Find where the given text appears and provide that cell's center as (x, y) coordinate. 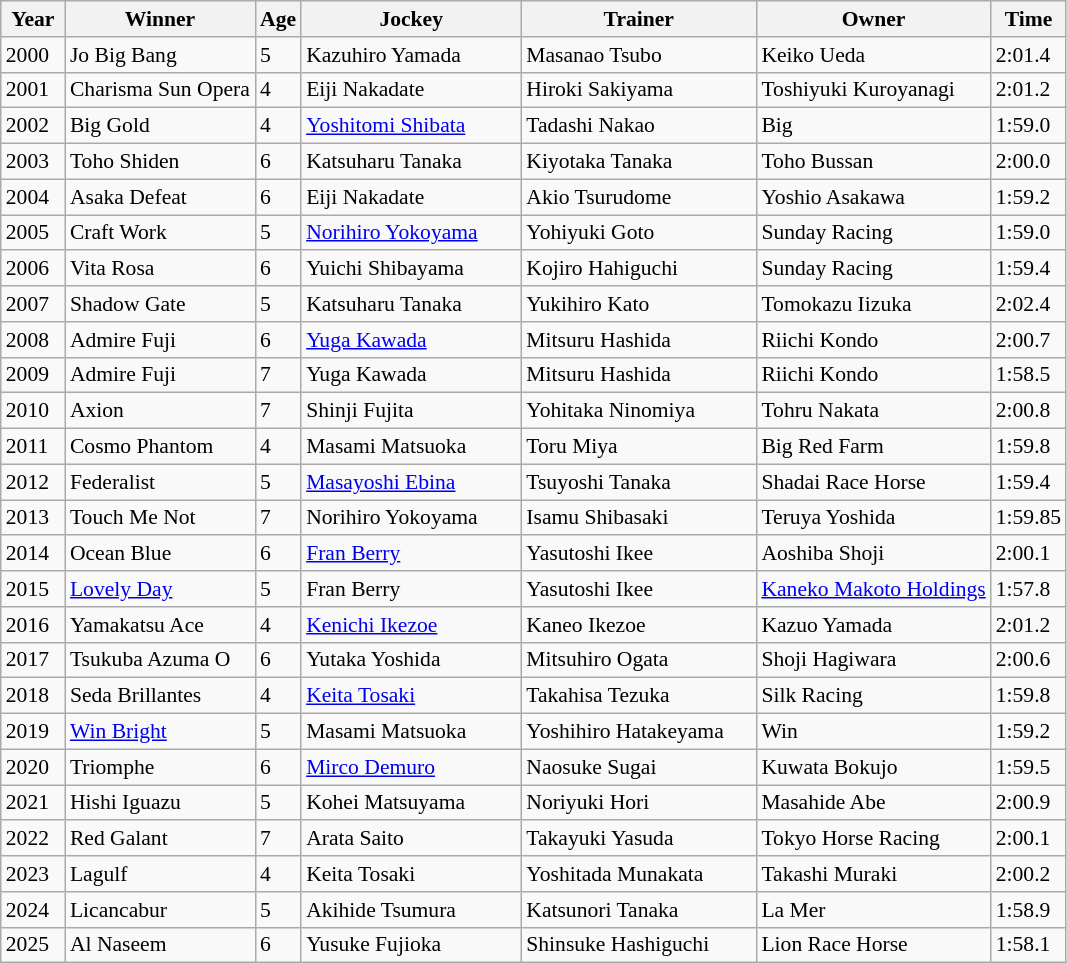
2012 (33, 482)
Craft Work (160, 233)
Toho Bussan (873, 162)
2020 (33, 767)
Seda Brillantes (160, 696)
Age (278, 19)
1:58.5 (1028, 375)
Masanao Tsubo (638, 55)
Shoji Hagiwara (873, 660)
Kojiro Hahiguchi (638, 269)
2:00.8 (1028, 411)
Win Bright (160, 732)
2:01.4 (1028, 55)
Kazuhiro Yamada (411, 55)
Kenichi Ikezoe (411, 625)
2:00.9 (1028, 803)
Toru Miya (638, 447)
Arata Saito (411, 839)
Lion Race Horse (873, 945)
2009 (33, 375)
Yohitaka Ninomiya (638, 411)
Hiroki Sakiyama (638, 90)
Teruya Yoshida (873, 518)
Big Gold (160, 126)
Masayoshi Ebina (411, 482)
Yoshitomi Shibata (411, 126)
Win (873, 732)
Mitsuhiro Ogata (638, 660)
2008 (33, 340)
2004 (33, 197)
2001 (33, 90)
Hishi Iguazu (160, 803)
2019 (33, 732)
Year (33, 19)
Tsuyoshi Tanaka (638, 482)
2013 (33, 518)
2025 (33, 945)
Naosuke Sugai (638, 767)
Toho Shiden (160, 162)
Kaneko Makoto Holdings (873, 589)
1:57.8 (1028, 589)
Yusuke Fujioka (411, 945)
2011 (33, 447)
Katsunori Tanaka (638, 910)
Owner (873, 19)
2010 (33, 411)
2017 (33, 660)
2015 (33, 589)
Shadai Race Horse (873, 482)
Tomokazu Iizuka (873, 304)
Yuichi Shibayama (411, 269)
2018 (33, 696)
Tadashi Nakao (638, 126)
Triomphe (160, 767)
Mirco Demuro (411, 767)
Yutaka Yoshida (411, 660)
Shinji Fujita (411, 411)
Aoshiba Shoji (873, 554)
Shinsuke Hashiguchi (638, 945)
Takashi Muraki (873, 874)
1:59.85 (1028, 518)
Keiko Ueda (873, 55)
Touch Me Not (160, 518)
Yoshihiro Hatakeyama (638, 732)
2023 (33, 874)
Lagulf (160, 874)
Kohei Matsuyama (411, 803)
2014 (33, 554)
Tohru Nakata (873, 411)
Big (873, 126)
Time (1028, 19)
Kazuo Yamada (873, 625)
Yoshio Asakawa (873, 197)
Kiyotaka Tanaka (638, 162)
Akihide Tsumura (411, 910)
Kuwata Bokujo (873, 767)
Yohiyuki Goto (638, 233)
Ocean Blue (160, 554)
Charisma Sun Opera (160, 90)
Federalist (160, 482)
Isamu Shibasaki (638, 518)
2:00.7 (1028, 340)
Takayuki Yasuda (638, 839)
Lovely Day (160, 589)
Axion (160, 411)
Tsukuba Azuma O (160, 660)
Cosmo Phantom (160, 447)
1:59.5 (1028, 767)
Yukihiro Kato (638, 304)
Yamakatsu Ace (160, 625)
Big Red Farm (873, 447)
2021 (33, 803)
2005 (33, 233)
Masahide Abe (873, 803)
2003 (33, 162)
Jo Big Bang (160, 55)
Shadow Gate (160, 304)
Kaneo Ikezoe (638, 625)
Akio Tsurudome (638, 197)
Toshiyuki Kuroyanagi (873, 90)
2024 (33, 910)
2002 (33, 126)
Silk Racing (873, 696)
2:00.6 (1028, 660)
La Mer (873, 910)
Tokyo Horse Racing (873, 839)
Noriyuki Hori (638, 803)
Jockey (411, 19)
Winner (160, 19)
Red Galant (160, 839)
2007 (33, 304)
Vita Rosa (160, 269)
1:58.1 (1028, 945)
Licancabur (160, 910)
Al Naseem (160, 945)
2016 (33, 625)
2:00.2 (1028, 874)
2006 (33, 269)
2:00.0 (1028, 162)
2000 (33, 55)
Asaka Defeat (160, 197)
Trainer (638, 19)
1:58.9 (1028, 910)
Yoshitada Munakata (638, 874)
2022 (33, 839)
Takahisa Tezuka (638, 696)
2:02.4 (1028, 304)
